Provide the [X, Y] coordinate of the cell's center where the given text is located.  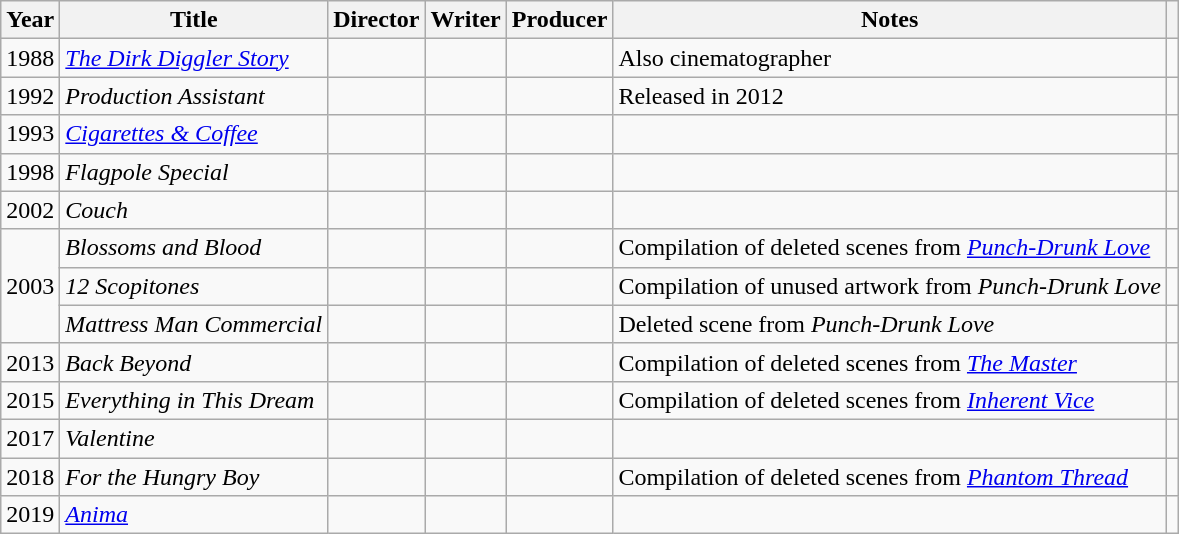
Deleted scene from Punch-Drunk Love [890, 324]
Anima [194, 515]
Valentine [194, 438]
Producer [560, 20]
Compilation of unused artwork from Punch-Drunk Love [890, 286]
The Dirk Diggler Story [194, 58]
Back Beyond [194, 362]
2002 [30, 210]
Couch [194, 210]
2017 [30, 438]
1992 [30, 96]
2018 [30, 477]
1998 [30, 172]
Compilation of deleted scenes from Punch-Drunk Love [890, 248]
Everything in This Dream [194, 400]
12 Scopitones [194, 286]
2013 [30, 362]
Released in 2012 [890, 96]
Flagpole Special [194, 172]
Cigarettes & Coffee [194, 134]
2019 [30, 515]
Production Assistant [194, 96]
1988 [30, 58]
Year [30, 20]
2015 [30, 400]
Title [194, 20]
Writer [466, 20]
Compilation of deleted scenes from The Master [890, 362]
Director [376, 20]
Notes [890, 20]
1993 [30, 134]
2003 [30, 286]
For the Hungry Boy [194, 477]
Mattress Man Commercial [194, 324]
Compilation of deleted scenes from Inherent Vice [890, 400]
Also cinematographer [890, 58]
Blossoms and Blood [194, 248]
Compilation of deleted scenes from Phantom Thread [890, 477]
